From the cell containing the given text, extract its center point as [x, y] coordinate. 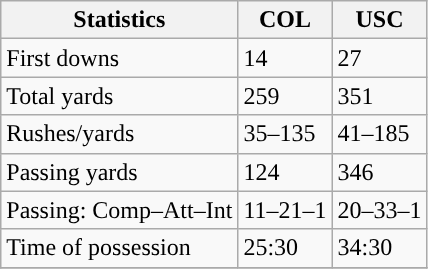
34:30 [380, 248]
27 [380, 58]
Passing: Comp–Att–Int [120, 210]
346 [380, 172]
Time of possession [120, 248]
Statistics [120, 20]
Total yards [120, 96]
351 [380, 96]
11–21–1 [285, 210]
Rushes/yards [120, 134]
41–185 [380, 134]
25:30 [285, 248]
124 [285, 172]
First downs [120, 58]
20–33–1 [380, 210]
14 [285, 58]
USC [380, 20]
259 [285, 96]
35–135 [285, 134]
Passing yards [120, 172]
COL [285, 20]
